Output the [X, Y] coordinate of the center of the cell containing the given text.  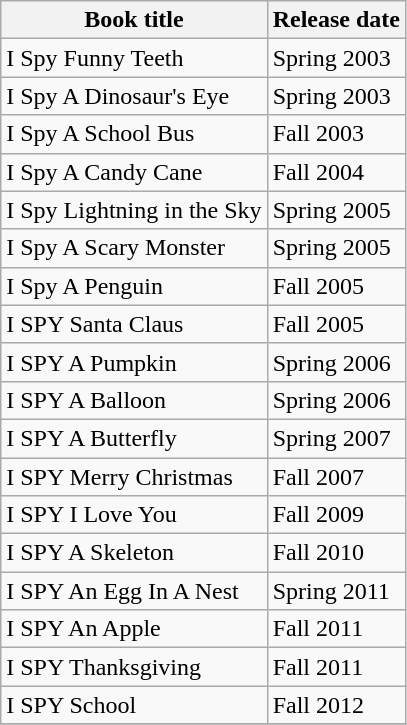
I SPY A Pumpkin [134, 362]
I SPY Merry Christmas [134, 477]
Fall 2010 [336, 553]
I Spy A Candy Cane [134, 172]
Fall 2009 [336, 515]
I SPY School [134, 705]
I Spy A Dinosaur's Eye [134, 96]
Fall 2004 [336, 172]
Spring 2011 [336, 591]
Fall 2012 [336, 705]
I SPY Santa Claus [134, 324]
Release date [336, 20]
Fall 2003 [336, 134]
I SPY A Skeleton [134, 553]
I Spy A Penguin [134, 286]
I SPY An Egg In A Nest [134, 591]
I Spy Lightning in the Sky [134, 210]
I Spy Funny Teeth [134, 58]
I SPY A Balloon [134, 400]
Book title [134, 20]
I SPY I Love You [134, 515]
I Spy A Scary Monster [134, 248]
I Spy A School Bus [134, 134]
Spring 2007 [336, 438]
Fall 2007 [336, 477]
I SPY A Butterfly [134, 438]
I SPY An Apple [134, 629]
I SPY Thanksgiving [134, 667]
